Return the [x, y] coordinate for the center point of the cell that contains the specified text.  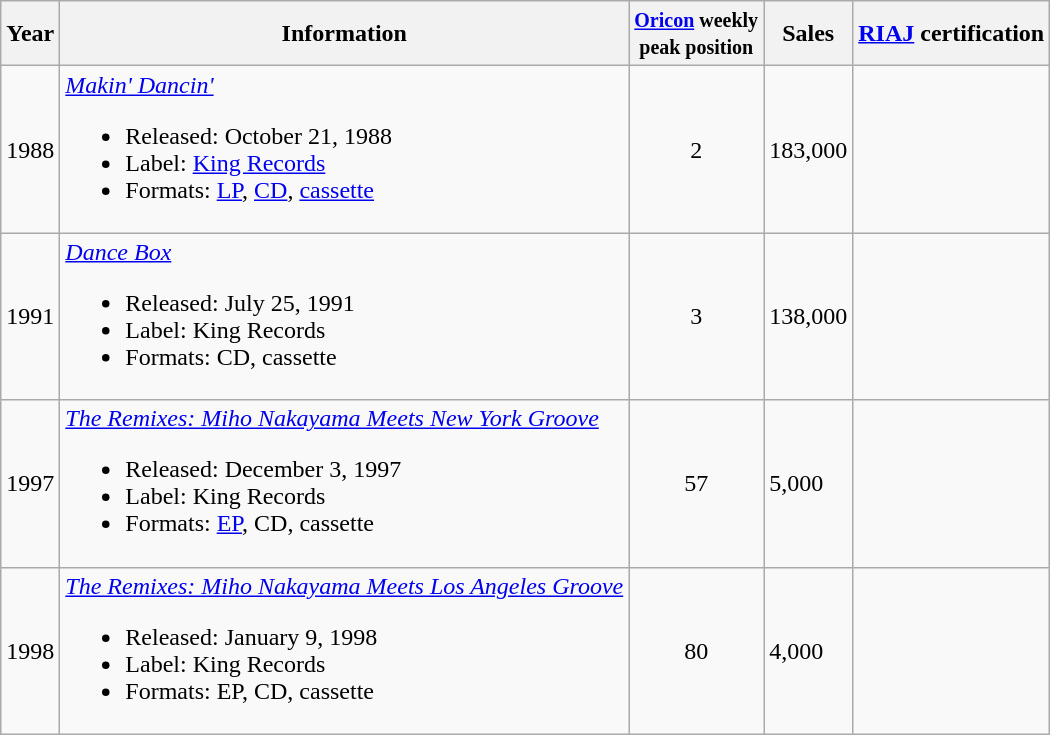
138,000 [808, 316]
1988 [30, 150]
Makin' Dancin'Released: October 21, 1988Label: King RecordsFormats: LP, CD, cassette [344, 150]
4,000 [808, 650]
2 [696, 150]
80 [696, 650]
5,000 [808, 484]
183,000 [808, 150]
Information [344, 34]
3 [696, 316]
Sales [808, 34]
57 [696, 484]
Dance BoxReleased: July 25, 1991Label: King RecordsFormats: CD, cassette [344, 316]
RIAJ certification [952, 34]
The Remixes: Miho Nakayama Meets Los Angeles GrooveReleased: January 9, 1998Label: King RecordsFormats: EP, CD, cassette [344, 650]
1998 [30, 650]
Year [30, 34]
The Remixes: Miho Nakayama Meets New York GrooveReleased: December 3, 1997Label: King RecordsFormats: EP, CD, cassette [344, 484]
Oricon weeklypeak position [696, 34]
1997 [30, 484]
1991 [30, 316]
